Extract the [X, Y] coordinate from the center of the cell holding the provided text.  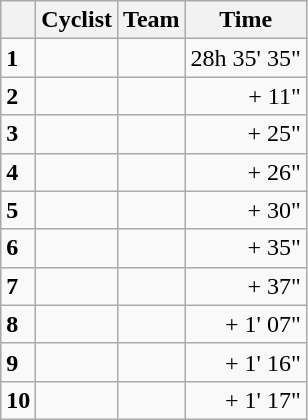
+ 25" [246, 134]
+ 35" [246, 248]
5 [18, 210]
10 [18, 400]
7 [18, 286]
9 [18, 362]
Time [246, 20]
+ 30" [246, 210]
+ 26" [246, 172]
2 [18, 96]
28h 35' 35" [246, 58]
+ 37" [246, 286]
4 [18, 172]
+ 1' 17" [246, 400]
Team [152, 20]
6 [18, 248]
+ 1' 07" [246, 324]
+ 11" [246, 96]
1 [18, 58]
Cyclist [77, 20]
+ 1' 16" [246, 362]
3 [18, 134]
8 [18, 324]
